Provide the (x, y) coordinate of the cell's center where the given text is located.  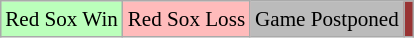
Red Sox Loss (186, 18)
Game Postponed (327, 18)
Red Sox Win (62, 18)
